Pinpoint the cell where the given text exists, returning its (x, y) midpoint coordinate. 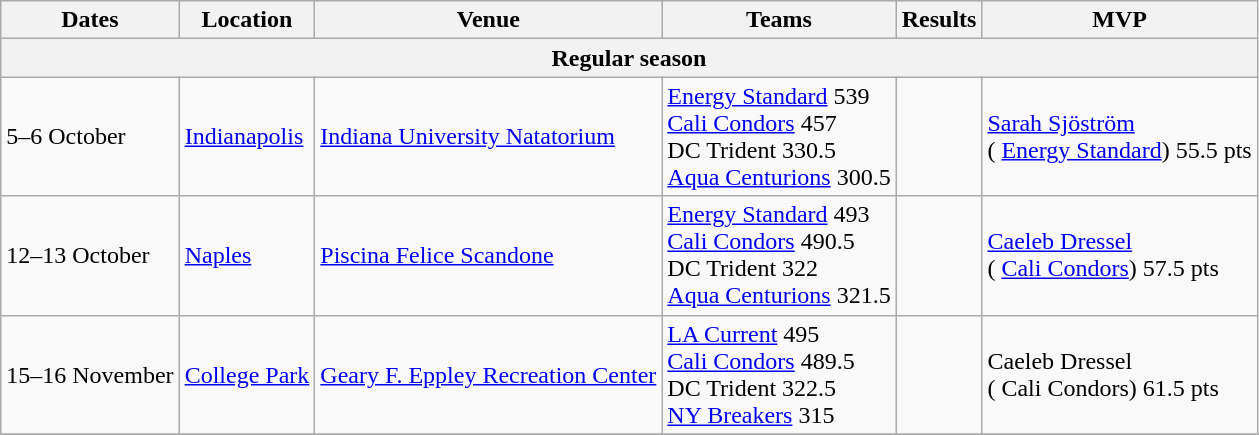
12–13 October (90, 256)
Energy Standard 493 Cali Condors 490.5 DC Trident 322 Aqua Centurions 321.5 (779, 256)
Naples (247, 256)
College Park (247, 374)
Dates (90, 20)
Energy Standard 539 Cali Condors 457 DC Trident 330.5 Aqua Centurions 300.5 (779, 136)
MVP (1120, 20)
Indianapolis (247, 136)
Caeleb Dressel( Cali Condors) 61.5 pts (1120, 374)
5–6 October (90, 136)
Caeleb Dressel( Cali Condors) 57.5 pts (1120, 256)
Venue (488, 20)
Geary F. Eppley Recreation Center (488, 374)
Sarah Sjöström( Energy Standard) 55.5 pts (1120, 136)
Results (939, 20)
Indiana University Natatorium (488, 136)
Piscina Felice Scandone (488, 256)
Location (247, 20)
Teams (779, 20)
LA Current 495 Cali Condors 489.5 DC Trident 322.5 NY Breakers 315 (779, 374)
15–16 November (90, 374)
Regular season (629, 58)
